For the text-containing cell, return its midpoint in [x, y] coordinate format. 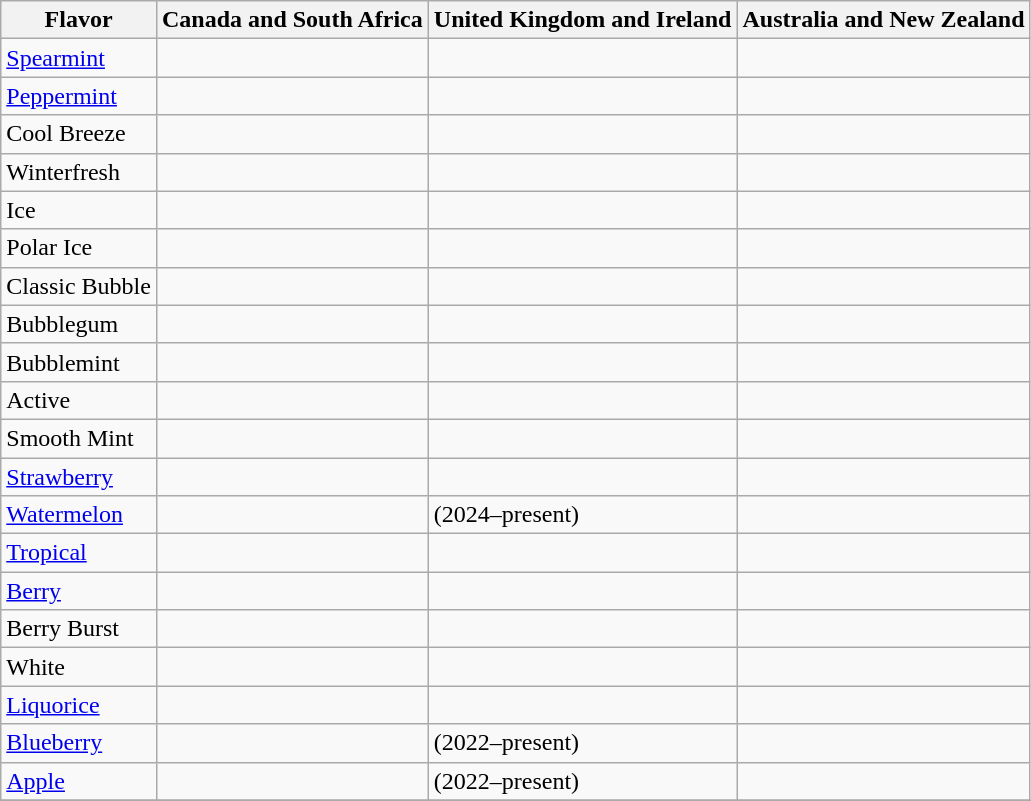
Ice [79, 210]
Polar Ice [79, 248]
White [79, 667]
Berry [79, 591]
Australia and New Zealand [884, 20]
Active [79, 400]
Liquorice [79, 705]
Berry Burst [79, 629]
Canada and South Africa [292, 20]
Strawberry [79, 477]
Cool Breeze [79, 134]
Peppermint [79, 96]
Bubblemint [79, 362]
Blueberry [79, 743]
(2024–present) [582, 515]
Watermelon [79, 515]
Spearmint [79, 58]
Flavor [79, 20]
Apple [79, 781]
United Kingdom and Ireland [582, 20]
Smooth Mint [79, 438]
Tropical [79, 553]
Bubblegum [79, 324]
Classic Bubble [79, 286]
Winterfresh [79, 172]
